Return (X, Y) of the center of cell containing provided text 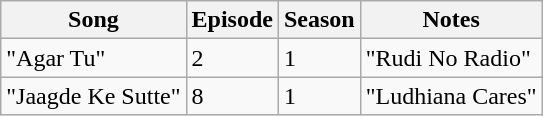
"Jaagde Ke Sutte" (94, 96)
"Rudi No Radio" (451, 58)
Season (319, 20)
Notes (451, 20)
Episode (232, 20)
Song (94, 20)
8 (232, 96)
2 (232, 58)
"Agar Tu" (94, 58)
"Ludhiana Cares" (451, 96)
